Determine the [x, y] coordinate at the center of the cell enclosing the given text.  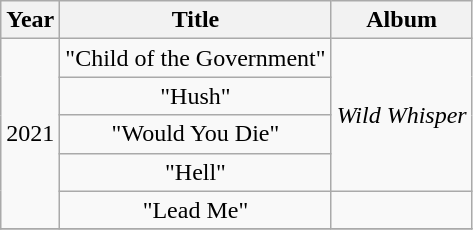
Album [402, 20]
Wild Whisper [402, 115]
2021 [30, 134]
"Would You Die" [196, 134]
"Hell" [196, 172]
Year [30, 20]
"Lead Me" [196, 210]
"Child of the Government" [196, 58]
Title [196, 20]
"Hush" [196, 96]
